Find where the given text appears and provide that cell's center as (x, y) coordinate. 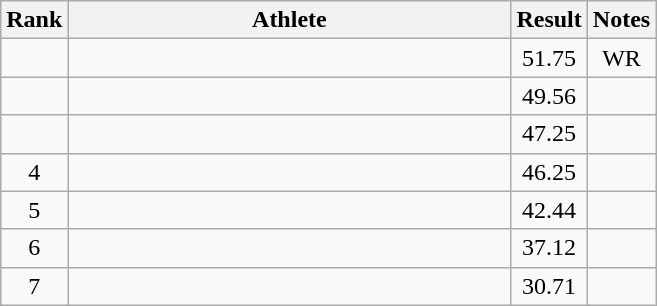
51.75 (549, 58)
7 (34, 286)
49.56 (549, 96)
4 (34, 172)
5 (34, 210)
Athlete (290, 20)
42.44 (549, 210)
47.25 (549, 134)
37.12 (549, 248)
Result (549, 20)
Notes (621, 20)
Rank (34, 20)
30.71 (549, 286)
46.25 (549, 172)
WR (621, 58)
6 (34, 248)
